Provide the (x, y) coordinate of the cell's center where the given text is located.  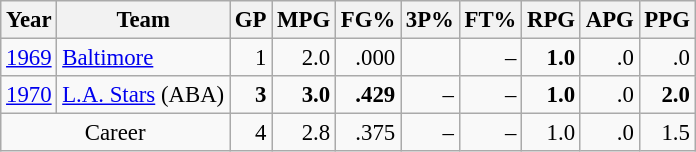
APG (610, 20)
.429 (368, 95)
Career (116, 133)
3.0 (304, 95)
Year (29, 20)
GP (251, 20)
Baltimore (144, 58)
.000 (368, 58)
.375 (368, 133)
L.A. Stars (ABA) (144, 95)
1970 (29, 95)
2.8 (304, 133)
MPG (304, 20)
4 (251, 133)
Team (144, 20)
1.5 (667, 133)
1 (251, 58)
3P% (430, 20)
FG% (368, 20)
FT% (490, 20)
PPG (667, 20)
1969 (29, 58)
RPG (552, 20)
3 (251, 95)
